Search for the cell housing the specified text and yield its (x, y) center coordinate. 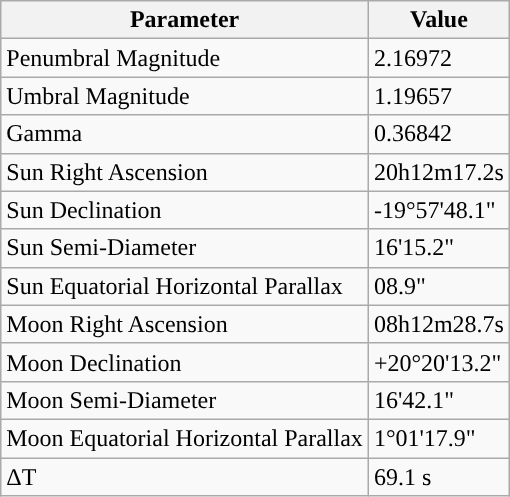
+20°20'13.2" (438, 362)
08h12m28.7s (438, 324)
Moon Equatorial Horizontal Parallax (185, 438)
Gamma (185, 134)
Moon Declination (185, 362)
Value (438, 20)
Sun Declination (185, 210)
-19°57'48.1" (438, 210)
0.36842 (438, 134)
Sun Semi-Diameter (185, 248)
Sun Equatorial Horizontal Parallax (185, 286)
1.19657 (438, 96)
Sun Right Ascension (185, 172)
Moon Semi-Diameter (185, 400)
Moon Right Ascension (185, 324)
1°01'17.9" (438, 438)
2.16972 (438, 58)
Penumbral Magnitude (185, 58)
16'42.1" (438, 400)
16'15.2" (438, 248)
08.9" (438, 286)
69.1 s (438, 477)
20h12m17.2s (438, 172)
Umbral Magnitude (185, 96)
Parameter (185, 20)
ΔT (185, 477)
